Provide the [x, y] coordinate of the cell's center where the given text is located.  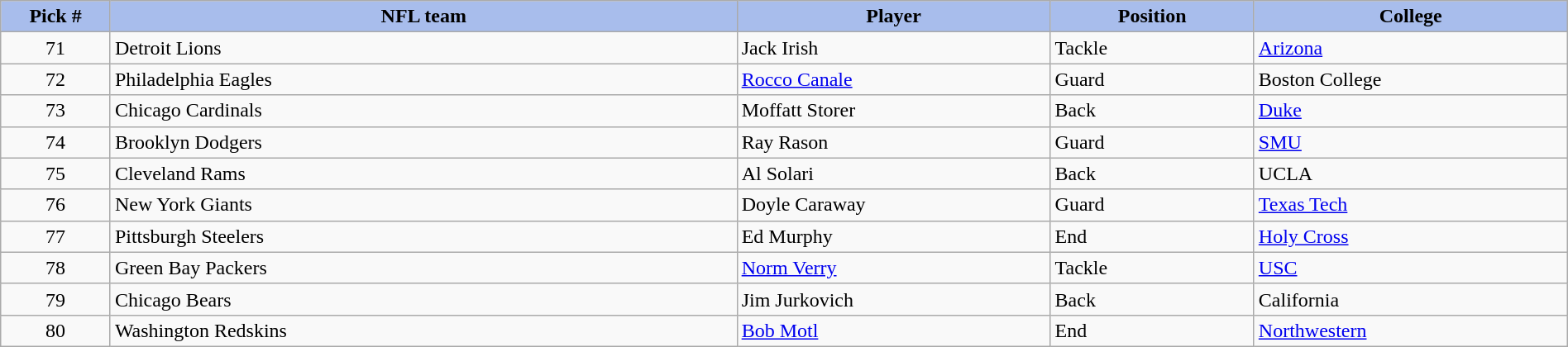
72 [56, 79]
NFL team [423, 17]
Northwestern [1411, 330]
Chicago Cardinals [423, 111]
Arizona [1411, 48]
Norm Verry [893, 268]
Moffatt Storer [893, 111]
Rocco Canale [893, 79]
Cleveland Rams [423, 173]
SMU [1411, 142]
Position [1152, 17]
Boston College [1411, 79]
Washington Redskins [423, 330]
California [1411, 299]
80 [56, 330]
75 [56, 173]
73 [56, 111]
New York Giants [423, 205]
USC [1411, 268]
Texas Tech [1411, 205]
Jim Jurkovich [893, 299]
Player [893, 17]
Brooklyn Dodgers [423, 142]
Jack Irish [893, 48]
College [1411, 17]
UCLA [1411, 173]
Holy Cross [1411, 236]
76 [56, 205]
Green Bay Packers [423, 268]
79 [56, 299]
Ray Rason [893, 142]
Pittsburgh Steelers [423, 236]
71 [56, 48]
Doyle Caraway [893, 205]
Philadelphia Eagles [423, 79]
77 [56, 236]
Pick # [56, 17]
Duke [1411, 111]
Chicago Bears [423, 299]
78 [56, 268]
Ed Murphy [893, 236]
Bob Motl [893, 330]
Al Solari [893, 173]
Detroit Lions [423, 48]
74 [56, 142]
